Pinpoint the cell where the given text exists, returning its [x, y] midpoint coordinate. 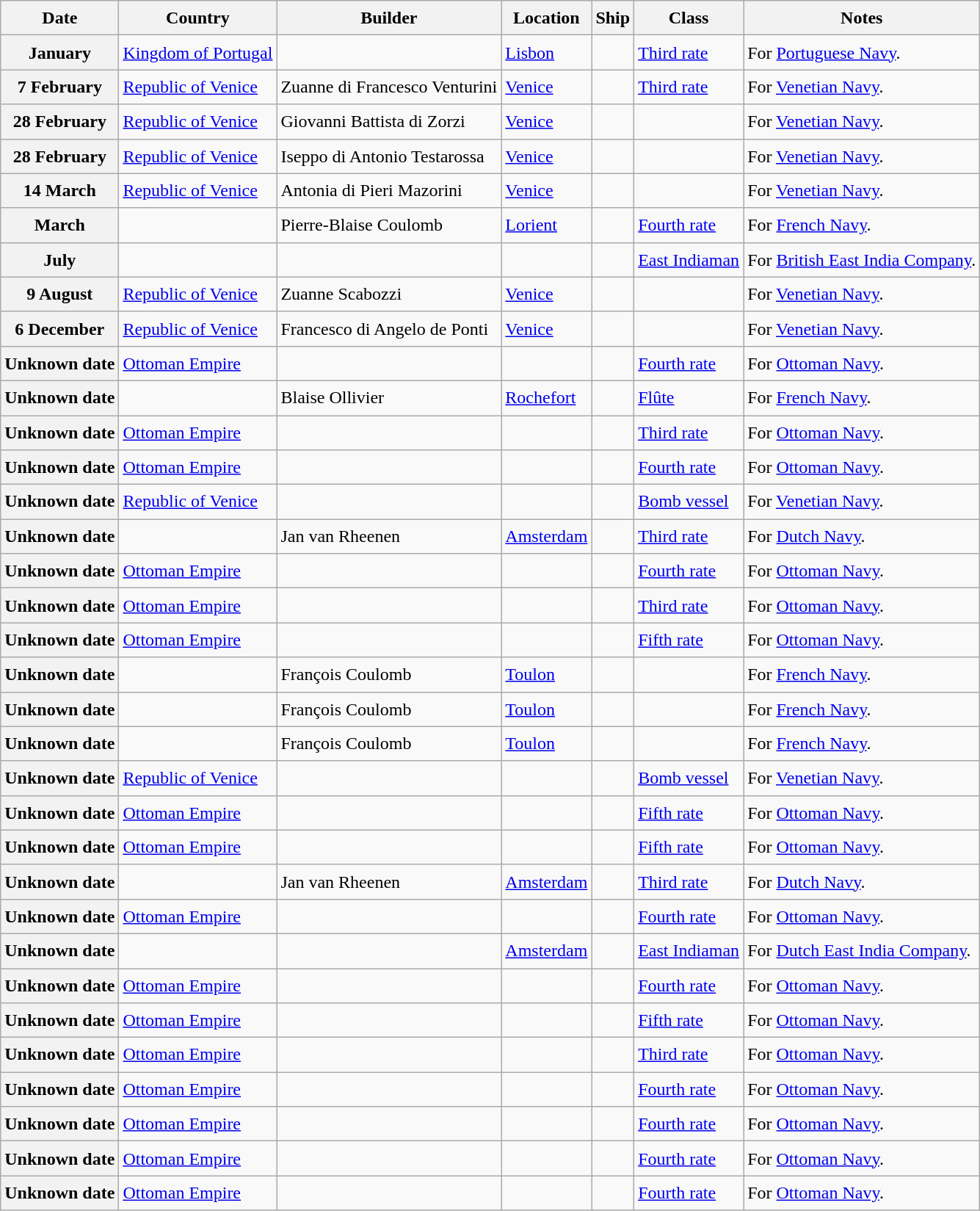
Notes [862, 18]
6 December [60, 329]
Kingdom of Portugal [198, 53]
For Portuguese Navy. [862, 53]
Iseppo di Antonio Testarossa [389, 156]
For Dutch East India Company. [862, 950]
Blaise Ollivier [389, 398]
January [60, 53]
March [60, 225]
Flûte [689, 398]
Francesco di Angelo de Ponti [389, 329]
July [60, 260]
Location [546, 18]
14 March [60, 191]
Giovanni Battista di Zorzi [389, 122]
For British East India Company. [862, 260]
Builder [389, 18]
Lorient [546, 225]
Date [60, 18]
Zuanne Scabozzi [389, 294]
Zuanne di Francesco Venturini [389, 87]
Pierre-Blaise Coulomb [389, 225]
7 February [60, 87]
9 August [60, 294]
Country [198, 18]
Ship [613, 18]
Rochefort [546, 398]
Class [689, 18]
Lisbon [546, 53]
Antonia di Pieri Mazorini [389, 191]
